Provide the [x, y] coordinate of the cell's center where the given text is located.  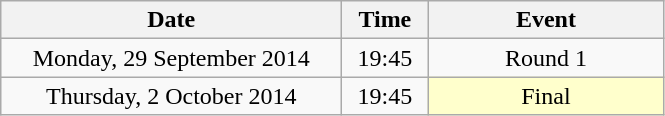
Round 1 [546, 58]
Monday, 29 September 2014 [172, 58]
Date [172, 20]
Time [385, 20]
Thursday, 2 October 2014 [172, 96]
Event [546, 20]
Final [546, 96]
